Capture the cell that displays the provided text and extract its (X, Y) central coordinate. 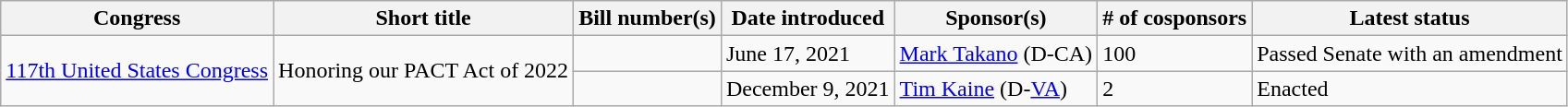
Sponsor(s) (996, 18)
Bill number(s) (648, 18)
Tim Kaine (D-VA) (996, 89)
100 (1175, 53)
Honoring our PACT Act of 2022 (423, 71)
Congress (137, 18)
December 9, 2021 (808, 89)
Latest status (1410, 18)
Enacted (1410, 89)
2 (1175, 89)
Mark Takano (D-CA) (996, 53)
June 17, 2021 (808, 53)
Short title (423, 18)
Date introduced (808, 18)
Passed Senate with an amendment (1410, 53)
# of cosponsors (1175, 18)
117th United States Congress (137, 71)
